Search for the cell housing the specified text and yield its [x, y] center coordinate. 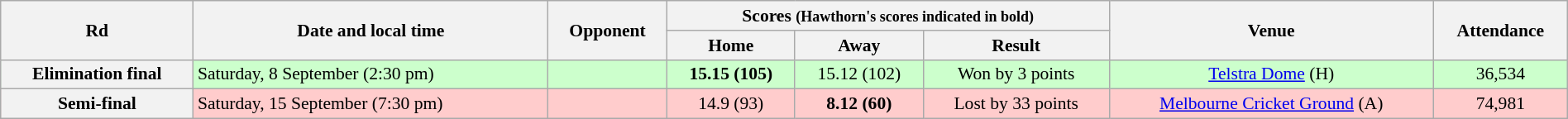
74,981 [1500, 104]
36,534 [1500, 74]
Result [1016, 45]
15.12 (102) [858, 74]
Away [858, 45]
Scores (Hawthorn's scores indicated in bold) [888, 16]
Telstra Dome (H) [1271, 74]
Semi-final [98, 104]
Saturday, 8 September (2:30 pm) [370, 74]
Saturday, 15 September (7:30 pm) [370, 104]
Attendance [1500, 30]
Lost by 33 points [1016, 104]
Rd [98, 30]
Home [731, 45]
Date and local time [370, 30]
Opponent [607, 30]
Venue [1271, 30]
Won by 3 points [1016, 74]
Melbourne Cricket Ground (A) [1271, 104]
15.15 (105) [731, 74]
14.9 (93) [731, 104]
8.12 (60) [858, 104]
Elimination final [98, 74]
